Scan for the cell matching the given text and deliver its [X, Y] coordinate at center. 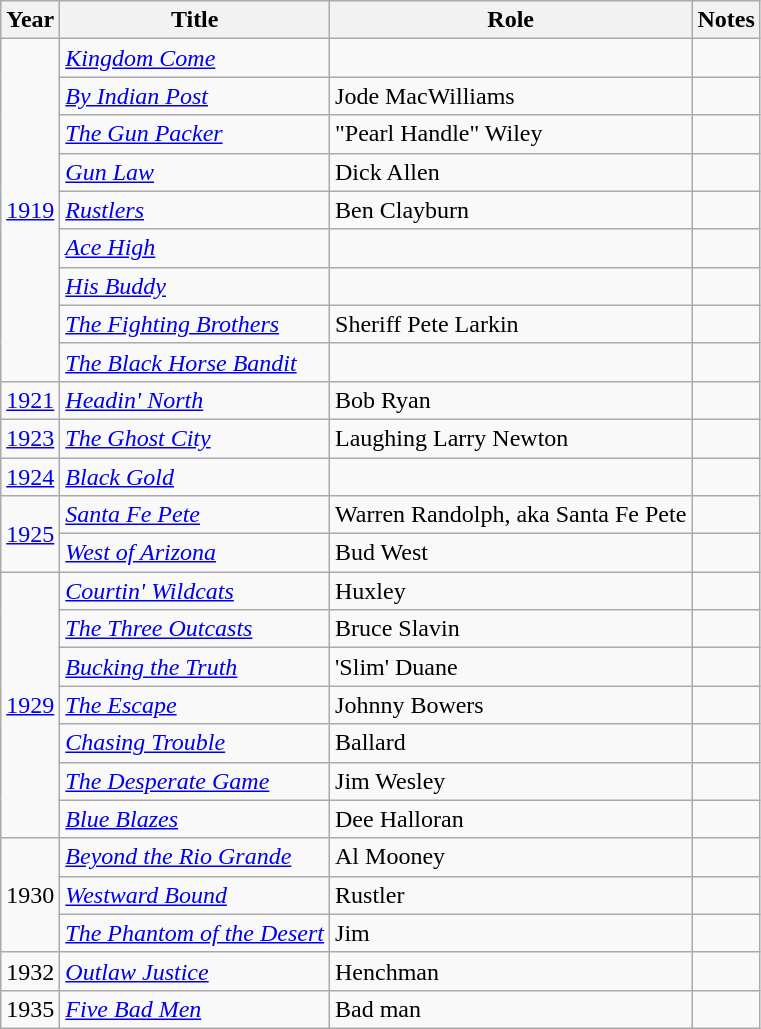
Five Bad Men [195, 1009]
Jode MacWilliams [511, 96]
1921 [30, 400]
His Buddy [195, 286]
Jim [511, 933]
Blue Blazes [195, 819]
The Phantom of the Desert [195, 933]
Chasing Trouble [195, 743]
Bad man [511, 1009]
Warren Randolph, aka Santa Fe Pete [511, 515]
Laughing Larry Newton [511, 438]
Rustlers [195, 210]
Sheriff Pete Larkin [511, 324]
West of Arizona [195, 553]
Jim Wesley [511, 781]
1925 [30, 534]
1924 [30, 477]
Beyond the Rio Grande [195, 857]
The Ghost City [195, 438]
Courtin' Wildcats [195, 591]
Bruce Slavin [511, 629]
Black Gold [195, 477]
Santa Fe Pete [195, 515]
Dick Allen [511, 172]
Title [195, 20]
"Pearl Handle" Wiley [511, 134]
The Gun Packer [195, 134]
1930 [30, 895]
The Fighting Brothers [195, 324]
Huxley [511, 591]
Al Mooney [511, 857]
The Desperate Game [195, 781]
Westward Bound [195, 895]
1929 [30, 705]
'Slim' Duane [511, 667]
Ben Clayburn [511, 210]
Ballard [511, 743]
Bob Ryan [511, 400]
Rustler [511, 895]
Notes [726, 20]
1932 [30, 971]
Johnny Bowers [511, 705]
Ace High [195, 248]
1923 [30, 438]
1935 [30, 1009]
The Black Horse Bandit [195, 362]
1919 [30, 210]
Headin' North [195, 400]
Gun Law [195, 172]
Henchman [511, 971]
Outlaw Justice [195, 971]
Year [30, 20]
The Escape [195, 705]
The Three Outcasts [195, 629]
Bud West [511, 553]
Role [511, 20]
Dee Halloran [511, 819]
Kingdom Come [195, 58]
By Indian Post [195, 96]
Bucking the Truth [195, 667]
